For the text-containing cell, return its midpoint in [X, Y] coordinate format. 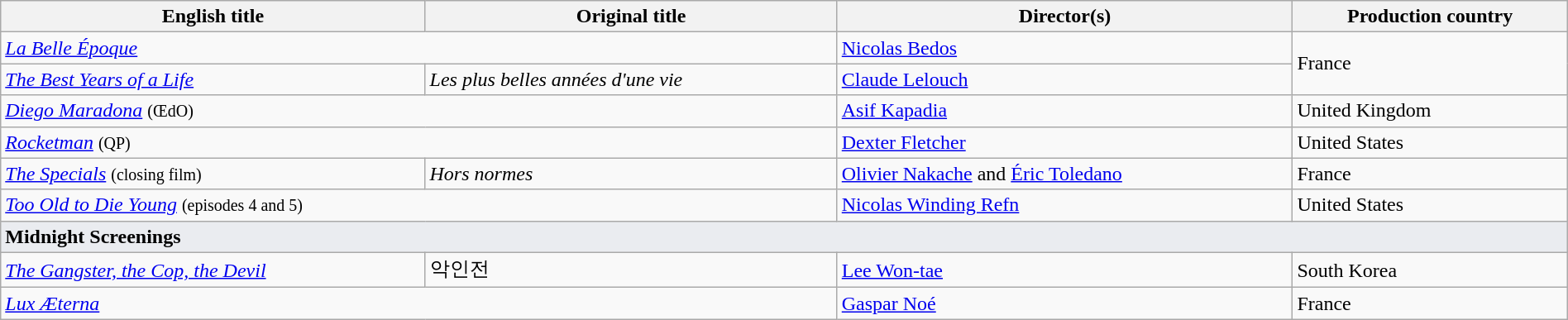
The Best Years of a Life [213, 79]
악인전 [631, 270]
La Belle Époque [418, 48]
Olivier Nakache and Éric Toledano [1065, 174]
English title [213, 17]
The Specials (closing film) [213, 174]
Nicolas Bedos [1065, 48]
United Kingdom [1430, 111]
South Korea [1430, 270]
Dexter Fletcher [1065, 142]
Diego Maradona (ŒdO) [418, 111]
Hors normes [631, 174]
Les plus belles années d'une vie [631, 79]
Nicolas Winding Refn [1065, 205]
Production country [1430, 17]
The Gangster, the Cop, the Devil [213, 270]
Gaspar Noé [1065, 303]
Director(s) [1065, 17]
Too Old to Die Young (episodes 4 and 5) [418, 205]
Original title [631, 17]
Rocketman (QP) [418, 142]
Asif Kapadia [1065, 111]
Claude Lelouch [1065, 79]
Midnight Screenings [784, 236]
Lee Won-tae [1065, 270]
Lux Æterna [418, 303]
